Scan for the cell matching the given text and deliver its (x, y) coordinate at center. 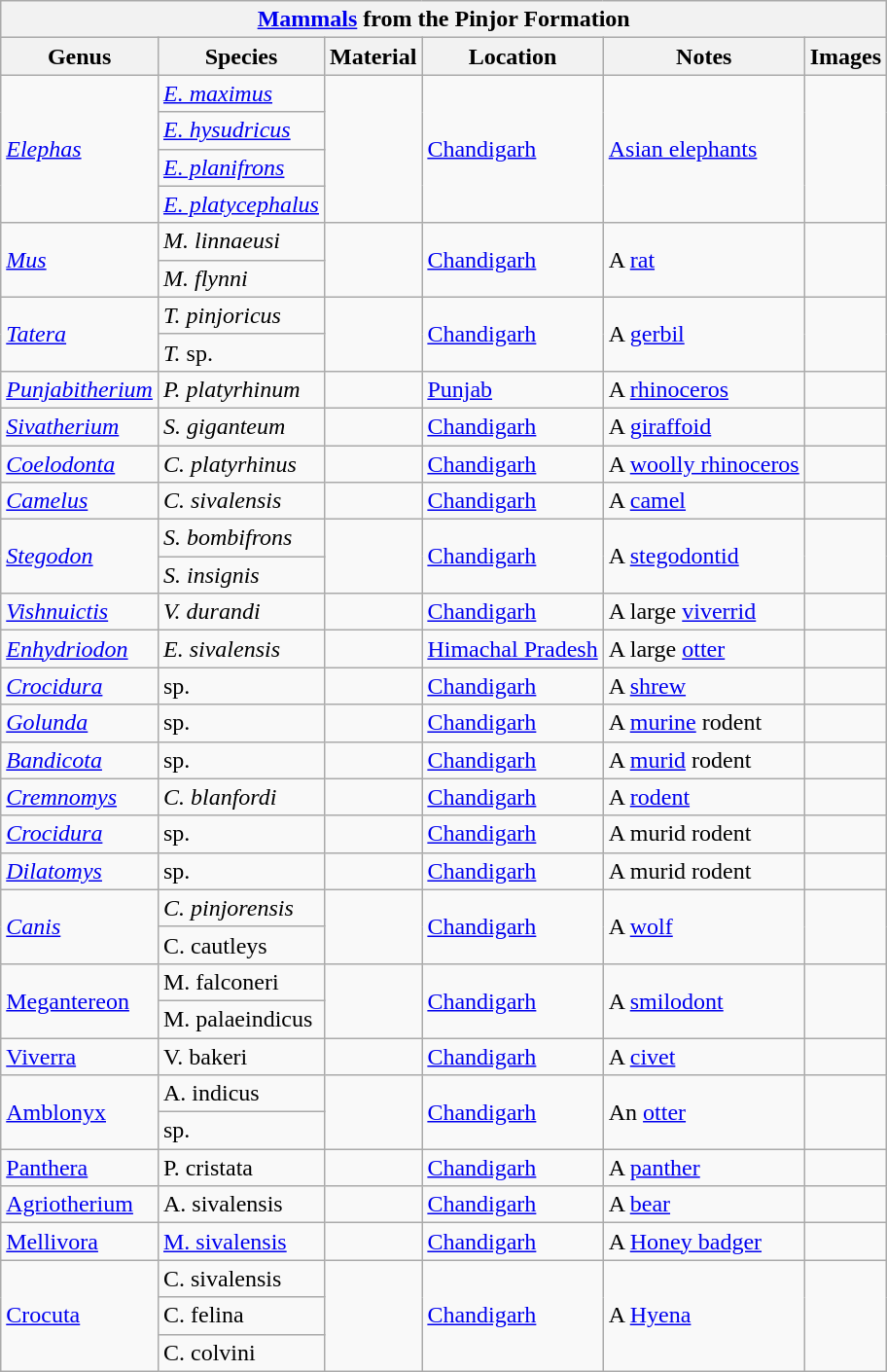
A. indicus (241, 1094)
T. pinjoricus (241, 315)
Punjabitherium (80, 389)
Amblonyx (80, 1112)
V. bakeri (241, 1056)
C. blanfordi (241, 797)
Canis (80, 926)
E. hysudricus (241, 130)
T. sp. (241, 352)
A civet (704, 1056)
E. maximus (241, 93)
Vishnuictis (80, 612)
A large viverrid (704, 612)
A Hyena (704, 1316)
Bandicota (80, 760)
S. giganteum (241, 426)
Elephas (80, 149)
P. cristata (241, 1168)
A shrew (704, 686)
Agriotherium (80, 1205)
A large otter (704, 649)
Megantereon (80, 1000)
Himachal Pradesh (513, 649)
C. platyrhinus (241, 464)
E. planifrons (241, 167)
M. sivalensis (241, 1242)
Notes (704, 56)
Stegodon (80, 557)
C. pinjorensis (241, 908)
Dilatomys (80, 871)
A wolf (704, 926)
Tatera (80, 334)
A rhinoceros (704, 389)
M. flynni (241, 278)
S. insignis (241, 575)
C. cautleys (241, 945)
A woolly rhinoceros (704, 464)
Species (241, 56)
Viverra (80, 1056)
E. sivalensis (241, 649)
A. sivalensis (241, 1205)
M. falconeri (241, 982)
A panther (704, 1168)
A camel (704, 501)
A rodent (704, 797)
C. colvini (241, 1353)
A stegodontid (704, 557)
M. linnaeusi (241, 241)
A smilodont (704, 1000)
Punjab (513, 389)
V. durandi (241, 612)
A gerbil (704, 334)
C. felina (241, 1316)
A rat (704, 260)
Camelus (80, 501)
Panthera (80, 1168)
Sivatherium (80, 426)
Asian elephants (704, 149)
Genus (80, 56)
A Honey badger (704, 1242)
An otter (704, 1112)
Material (373, 56)
M. palaeindicus (241, 1019)
Coelodonta (80, 464)
Location (513, 56)
P. platyrhinum (241, 389)
Crocuta (80, 1316)
E. platycephalus (241, 204)
A giraffoid (704, 426)
Mus (80, 260)
Mellivora (80, 1242)
A murine rodent (704, 723)
Golunda (80, 723)
A bear (704, 1205)
Images (845, 56)
Mammals from the Pinjor Formation (443, 19)
Cremnomys (80, 797)
S. bombifrons (241, 538)
Enhydriodon (80, 649)
